Provide the [x, y] coordinate of the cell's center where the given text is located.  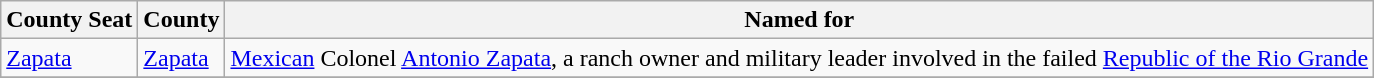
County [182, 20]
Named for [800, 20]
County Seat [70, 20]
Mexican Colonel Antonio Zapata, a ranch owner and military leader involved in the failed Republic of the Rio Grande [800, 58]
